Find where the given text appears and provide that cell's center as (x, y) coordinate. 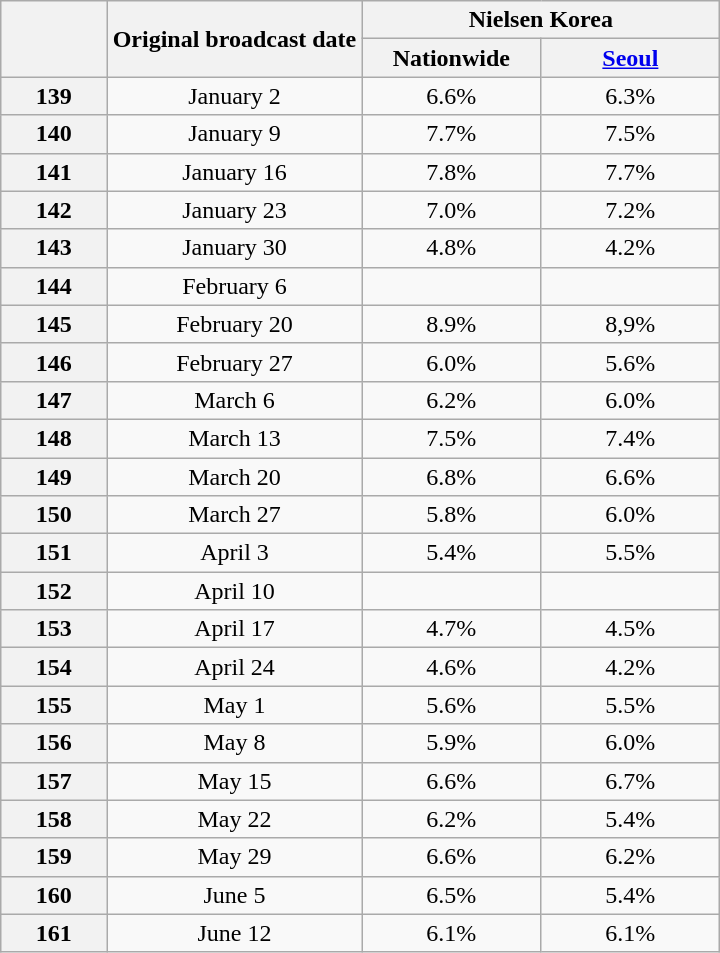
145 (54, 324)
February 20 (234, 324)
153 (54, 629)
February 6 (234, 286)
May 8 (234, 743)
8,9% (630, 324)
May 22 (234, 819)
150 (54, 515)
April 17 (234, 629)
144 (54, 286)
161 (54, 933)
June 5 (234, 895)
141 (54, 172)
142 (54, 210)
5.8% (452, 515)
Seoul (630, 58)
January 16 (234, 172)
March 27 (234, 515)
Nationwide (452, 58)
152 (54, 591)
January 30 (234, 248)
4.8% (452, 248)
159 (54, 857)
156 (54, 743)
6.8% (452, 477)
154 (54, 667)
4.7% (452, 629)
February 27 (234, 362)
March 20 (234, 477)
7.8% (452, 172)
May 29 (234, 857)
160 (54, 895)
6.5% (452, 895)
148 (54, 438)
January 2 (234, 96)
140 (54, 134)
Original broadcast date (234, 39)
January 23 (234, 210)
6.3% (630, 96)
8.9% (452, 324)
April 24 (234, 667)
149 (54, 477)
June 12 (234, 933)
Nielsen Korea (541, 20)
March 13 (234, 438)
January 9 (234, 134)
155 (54, 705)
April 10 (234, 591)
6.7% (630, 781)
4.5% (630, 629)
April 3 (234, 553)
139 (54, 96)
4.6% (452, 667)
May 15 (234, 781)
7.4% (630, 438)
146 (54, 362)
158 (54, 819)
7.0% (452, 210)
March 6 (234, 400)
5.9% (452, 743)
143 (54, 248)
May 1 (234, 705)
157 (54, 781)
7.2% (630, 210)
147 (54, 400)
151 (54, 553)
